Provide the [x, y] coordinate of the cell's center where the given text is located.  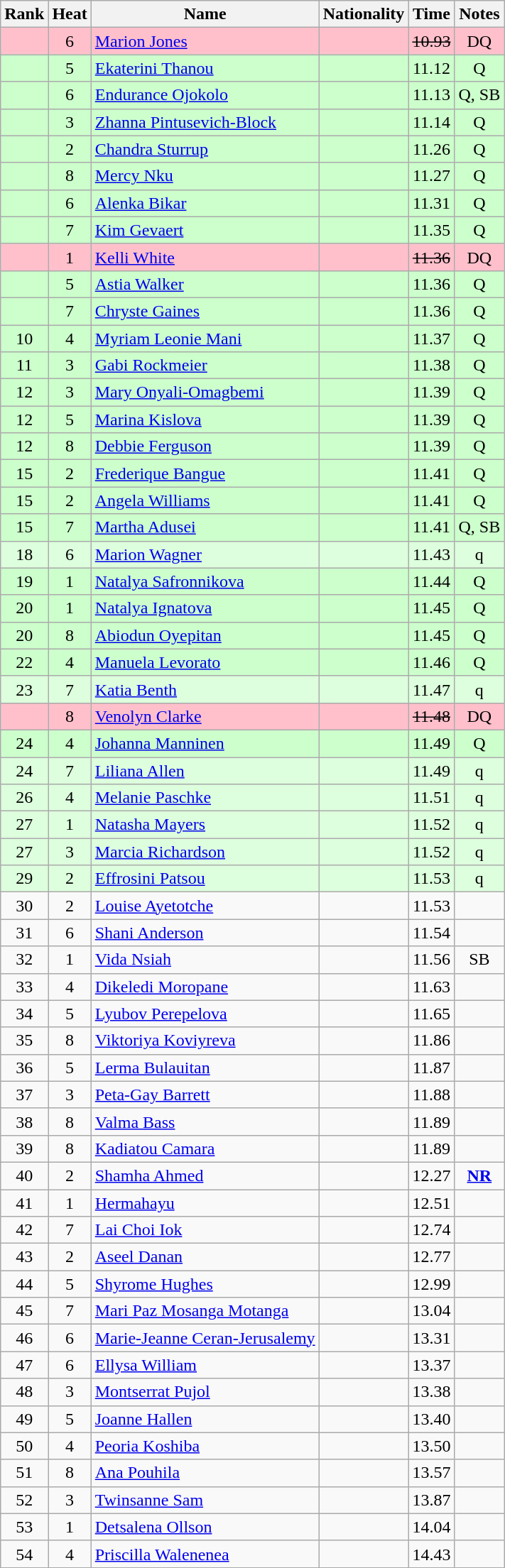
12.74 [432, 1230]
Natasha Mayers [205, 825]
Abiodun Oyepitan [205, 635]
Angela Williams [205, 500]
12.99 [432, 1284]
13.87 [432, 1500]
47 [24, 1365]
Venolyn Clarke [205, 716]
11 [24, 366]
11.35 [432, 230]
41 [24, 1203]
Marina Kislova [205, 420]
Montserrat Pujol [205, 1392]
Aseel Danan [205, 1257]
49 [24, 1419]
11.38 [432, 366]
11.88 [432, 1095]
Natalya Safronnikova [205, 581]
44 [24, 1284]
32 [24, 960]
Detsalena Ollson [205, 1527]
13.40 [432, 1419]
11.86 [432, 1041]
Peta-Gay Barrett [205, 1095]
40 [24, 1175]
13.04 [432, 1311]
11.47 [432, 689]
Frederique Bangue [205, 473]
Hermahayu [205, 1203]
Heat [70, 14]
Lyubov Perepelova [205, 1014]
Marion Jones [205, 41]
Marion Wagner [205, 554]
10 [24, 339]
45 [24, 1311]
Rank [24, 14]
13.57 [432, 1473]
Melanie Paschke [205, 798]
12.27 [432, 1175]
Johanna Manninen [205, 743]
26 [24, 798]
Lerma Bulauitan [205, 1068]
14.43 [432, 1554]
13.50 [432, 1446]
30 [24, 906]
Marcia Richardson [205, 852]
11.56 [432, 960]
11.48 [432, 716]
Shyrome Hughes [205, 1284]
11.87 [432, 1068]
Astia Walker [205, 284]
Ellysa William [205, 1365]
Liliana Allen [205, 770]
11.14 [432, 122]
11.27 [432, 176]
Mary Onyali-Omagbemi [205, 393]
42 [24, 1230]
Priscilla Walenenea [205, 1554]
11.43 [432, 554]
Peoria Koshiba [205, 1446]
31 [24, 933]
11.63 [432, 987]
Kelli White [205, 257]
33 [24, 987]
13.37 [432, 1365]
43 [24, 1257]
Zhanna Pintusevich-Block [205, 122]
Time [432, 14]
Martha Adusei [205, 527]
Marie-Jeanne Ceran-Jerusalemy [205, 1338]
37 [24, 1095]
48 [24, 1392]
53 [24, 1527]
39 [24, 1148]
Notes [479, 14]
11.54 [432, 933]
Valma Bass [205, 1122]
Alenka Bikar [205, 203]
18 [24, 554]
Effrosini Patsou [205, 879]
Katia Benth [205, 689]
Shamha Ahmed [205, 1175]
Mercy Nku [205, 176]
Name [205, 14]
38 [24, 1122]
Joanne Hallen [205, 1419]
Mari Paz Mosanga Motanga [205, 1311]
23 [24, 689]
11.13 [432, 95]
12.51 [432, 1203]
Chryste Gaines [205, 311]
Chandra Sturrup [205, 149]
Debbie Ferguson [205, 446]
13.38 [432, 1392]
13.31 [432, 1338]
Louise Ayetotche [205, 906]
19 [24, 581]
52 [24, 1500]
46 [24, 1338]
Nationality [364, 14]
SB [479, 960]
NR [479, 1175]
34 [24, 1014]
10.93 [432, 41]
54 [24, 1554]
11.31 [432, 203]
Gabi Rockmeier [205, 366]
Viktoriya Koviyreva [205, 1041]
Endurance Ojokolo [205, 95]
Manuela Levorato [205, 662]
Ekaterini Thanou [205, 68]
11.26 [432, 149]
Natalya Ignatova [205, 608]
11.44 [432, 581]
Lai Choi Iok [205, 1230]
Dikeledi Moropane [205, 987]
51 [24, 1473]
36 [24, 1068]
12.77 [432, 1257]
50 [24, 1446]
11.37 [432, 339]
Kim Gevaert [205, 230]
11.65 [432, 1014]
14.04 [432, 1527]
22 [24, 662]
29 [24, 879]
11.12 [432, 68]
Twinsanne Sam [205, 1500]
Shani Anderson [205, 933]
11.46 [432, 662]
Kadiatou Camara [205, 1148]
Myriam Leonie Mani [205, 339]
Vida Nsiah [205, 960]
Ana Pouhila [205, 1473]
11.51 [432, 798]
35 [24, 1041]
